Identify which cell holds the provided text, then report its (X, Y) central coordinate. 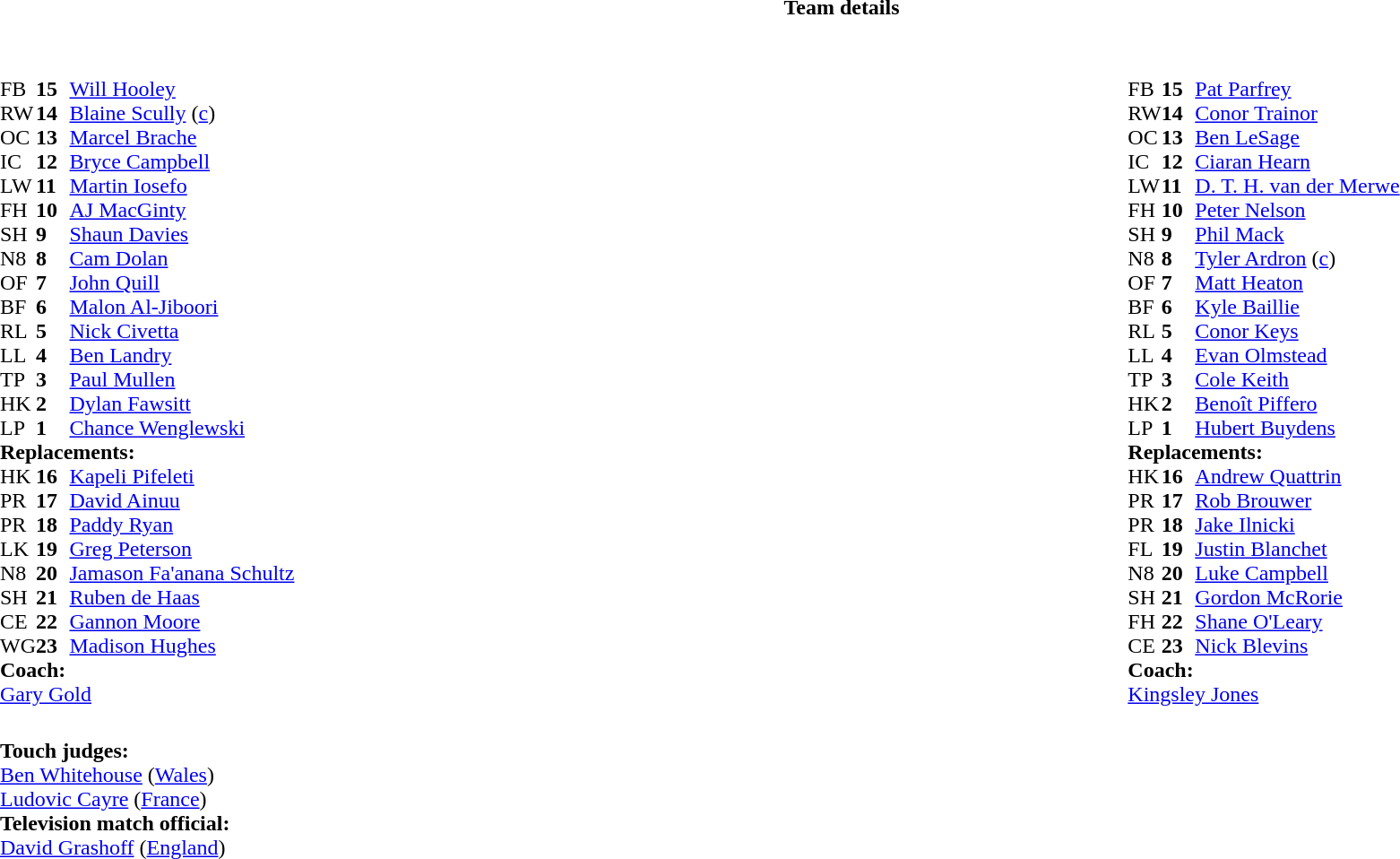
Marcel Brache (181, 138)
D. T. H. van der Merwe (1297, 187)
Justin Blanchet (1297, 549)
Cole Keith (1297, 380)
Shane O'Leary (1297, 622)
Ciaran Hearn (1297, 161)
Jamason Fa'anana Schultz (181, 574)
Tyler Ardron (c) (1297, 258)
Conor Trainor (1297, 113)
Kyle Baillie (1297, 307)
Paddy Ryan (181, 525)
Malon Al-Jiboori (181, 307)
Jake Ilnicki (1297, 525)
Gary Gold (147, 694)
Cam Dolan (181, 258)
Conor Keys (1297, 332)
Shaun Davies (181, 235)
Evan Olmstead (1297, 355)
David Ainuu (181, 500)
Rob Brouwer (1297, 500)
Martin Iosefo (181, 187)
Hubert Buydens (1297, 429)
Ben LeSage (1297, 138)
Kapeli Pifeleti (181, 477)
AJ MacGinty (181, 210)
Luke Campbell (1297, 574)
Kingsley Jones (1264, 694)
Bryce Campbell (181, 161)
Benoît Piffero (1297, 403)
WG (18, 646)
Gannon Moore (181, 622)
Gordon McRorie (1297, 597)
Greg Peterson (181, 549)
Peter Nelson (1297, 210)
FL (1145, 549)
Paul Mullen (181, 380)
LK (18, 549)
Dylan Fawsitt (181, 403)
Blaine Scully (c) (181, 113)
Ben Landry (181, 355)
John Quill (181, 283)
Will Hooley (181, 90)
Chance Wenglewski (181, 429)
Madison Hughes (181, 646)
Nick Blevins (1297, 646)
Phil Mack (1297, 235)
Pat Parfrey (1297, 90)
Andrew Quattrin (1297, 477)
Ruben de Haas (181, 597)
Nick Civetta (181, 332)
Matt Heaton (1297, 283)
